Return (x, y) of the center of cell containing provided text 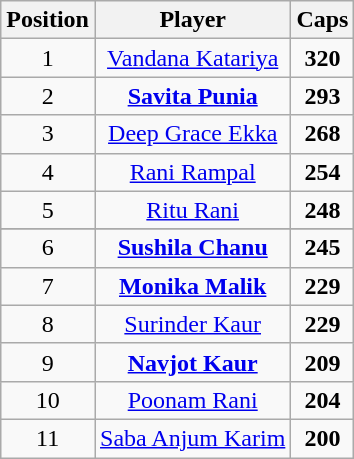
Navjot Kaur (192, 362)
293 (322, 96)
1 (48, 58)
Rani Rampal (192, 172)
Ritu Rani (192, 210)
268 (322, 134)
Vandana Katariya (192, 58)
3 (48, 134)
248 (322, 210)
200 (322, 438)
Position (48, 20)
8 (48, 324)
320 (322, 58)
Surinder Kaur (192, 324)
Monika Malik (192, 286)
11 (48, 438)
245 (322, 248)
Player (192, 20)
209 (322, 362)
Sushila Chanu (192, 248)
Deep Grace Ekka (192, 134)
9 (48, 362)
6 (48, 248)
Savita Punia (192, 96)
2 (48, 96)
4 (48, 172)
7 (48, 286)
254 (322, 172)
10 (48, 400)
5 (48, 210)
Caps (322, 20)
Poonam Rani (192, 400)
Saba Anjum Karim (192, 438)
204 (322, 400)
